For the text-containing cell, return its midpoint in [X, Y] coordinate format. 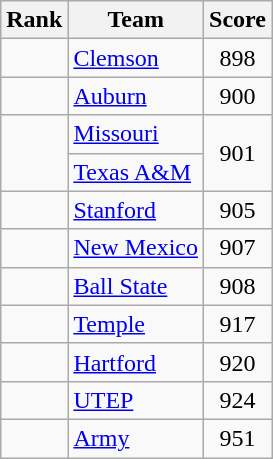
905 [238, 210]
924 [238, 400]
Temple [136, 324]
Missouri [136, 134]
UTEP [136, 400]
908 [238, 286]
900 [238, 96]
Clemson [136, 58]
Rank [34, 20]
917 [238, 324]
Army [136, 438]
907 [238, 248]
898 [238, 58]
Ball State [136, 286]
New Mexico [136, 248]
951 [238, 438]
Team [136, 20]
Stanford [136, 210]
Texas A&M [136, 172]
Score [238, 20]
920 [238, 362]
Hartford [136, 362]
901 [238, 153]
Auburn [136, 96]
